Search for the cell housing the specified text and yield its [X, Y] center coordinate. 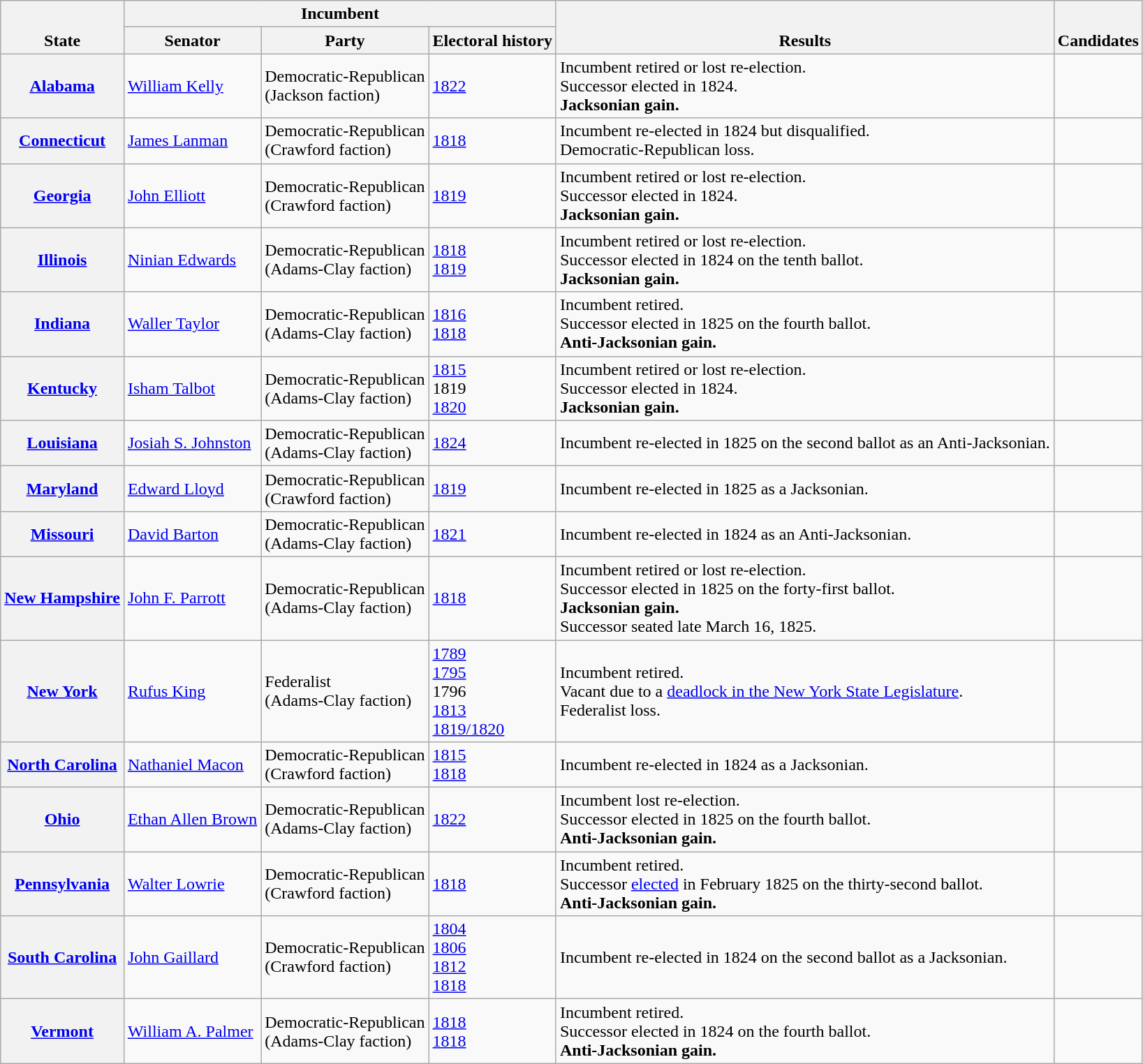
Ninian Edwards [192, 260]
Edward Lloyd [192, 489]
John Gaillard [192, 958]
Incumbent re-elected in 1824 as a Jacksonian. [804, 765]
David Barton [192, 533]
William Kelly [192, 86]
Incumbent re-elected in 1825 as a Jacksonian. [804, 489]
John Elliott [192, 195]
18181819 [492, 260]
Senator [192, 40]
Incumbent [339, 14]
Incumbent retired.Vacant due to a deadlock in the New York State Legislature.Federalist loss. [804, 690]
Connecticut [63, 141]
Candidates [1098, 27]
1818 1818 [492, 1031]
Illinois [63, 260]
Ethan Allen Brown [192, 820]
Incumbent retired.Successor elected in 1825 on the fourth ballot.Anti-Jacksonian gain. [804, 324]
Isham Talbot [192, 388]
Vermont [63, 1031]
178917951796 18131819/1820 [492, 690]
1824 [492, 443]
Democratic-Republican(Jackson faction) [345, 86]
Rufus King [192, 690]
1815 1818 [492, 765]
Incumbent retired or lost re-election.Successor elected in 1825 on the forty-first ballot.Jacksonian gain.Successor seated late March 16, 1825. [804, 598]
New Hampshire [63, 598]
18161818 [492, 324]
1821 [492, 533]
Results [804, 27]
New York [63, 690]
Incumbent re-elected in 1824 on the second ballot as a Jacksonian. [804, 958]
Georgia [63, 195]
Alabama [63, 86]
1815 1819 1820 [492, 388]
Incumbent re-elected in 1824 but disqualified.Democratic-Republican loss. [804, 141]
Walter Lowrie [192, 884]
Federalist(Adams-Clay faction) [345, 690]
Incumbent retired or lost re-election.Successor elected in 1824 on the tenth ballot.Jacksonian gain. [804, 260]
John F. Parrott [192, 598]
Incumbent re-elected in 1824 as an Anti-Jacksonian. [804, 533]
Electoral history [492, 40]
South Carolina [63, 958]
Missouri [63, 533]
Pennsylvania [63, 884]
Waller Taylor [192, 324]
Incumbent retired.Successor elected in 1824 on the fourth ballot.Anti-Jacksonian gain. [804, 1031]
Party [345, 40]
James Lanman [192, 141]
North Carolina [63, 765]
Nathaniel Macon [192, 765]
Incumbent retired.Successor elected in February 1825 on the thirty-second ballot.Anti-Jacksonian gain. [804, 884]
Indiana [63, 324]
Incumbent re-elected in 1825 on the second ballot as an Anti-Jacksonian. [804, 443]
William A. Palmer [192, 1031]
State [63, 27]
Maryland [63, 489]
Ohio [63, 820]
Incumbent lost re-election.Successor elected in 1825 on the fourth ballot.Anti-Jacksonian gain. [804, 820]
1804 180618121818 [492, 958]
Louisiana [63, 443]
Kentucky [63, 388]
Josiah S. Johnston [192, 443]
